Return (x, y) of the center of cell containing provided text 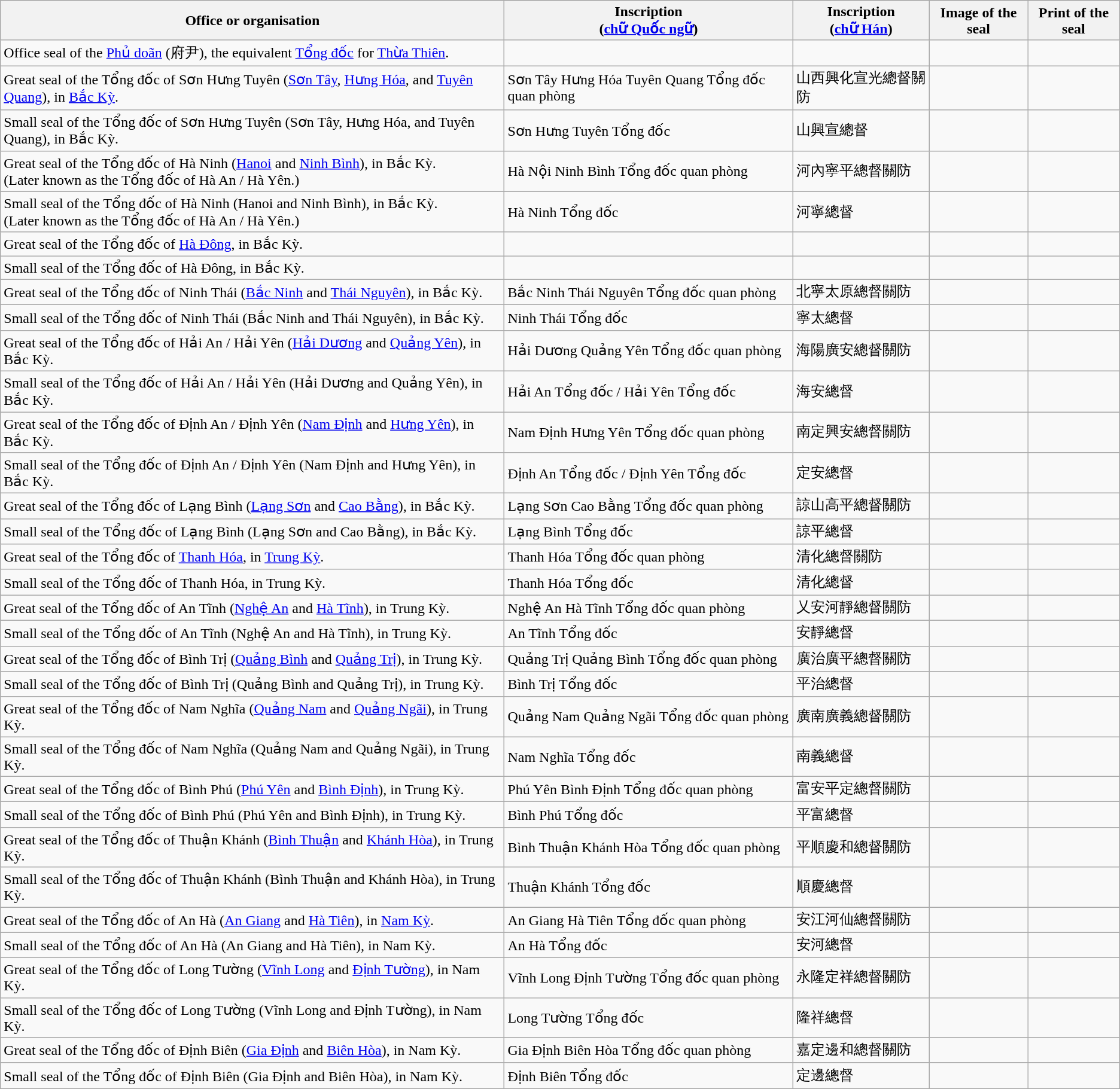
山西興化宣光總督關防 (861, 88)
廣治廣平總督關防 (861, 659)
河寧總督 (861, 212)
Great seal of the Tổng đốc of Thuận Khánh (Bình Thuận and Khánh Hòa), in Trung Kỳ. (252, 847)
寧太總督 (861, 318)
Hải Dương Quảng Yên Tổng đốc quan phòng (649, 350)
Great seal of the Tổng đốc of Bình Phú (Phú Yên and Bình Định), in Trung Kỳ. (252, 789)
Sơn Hưng Tuyên Tổng đốc (649, 130)
山興宣總督 (861, 130)
南定興安總督關防 (861, 432)
定邊總督 (861, 1075)
平富總督 (861, 815)
Inscription(chữ Hán) (861, 20)
Print of the seal (1074, 20)
嘉定邊和總督關防 (861, 1050)
An Tĩnh Tổng đốc (649, 633)
Great seal of the Tổng đốc of Sơn Hưng Tuyên (Sơn Tây, Hưng Hóa, and Tuyên Quang), in Bắc Kỳ. (252, 88)
定安總督 (861, 473)
南義總督 (861, 757)
Small seal of the Tổng đốc of Định Biên (Gia Định and Biên Hòa), in Nam Kỳ. (252, 1075)
安江河仙總督關防 (861, 920)
Bình Phú Tổng đốc (649, 815)
Hải An Tổng đốc / Hải Yên Tổng đốc (649, 391)
Bình Thuận Khánh Hòa Tổng đốc quan phòng (649, 847)
乂安河靜總督關防 (861, 608)
清化總督 (861, 582)
富安平定總督關防 (861, 789)
Lạng Bình Tổng đốc (649, 531)
Lạng Sơn Cao Bằng Tổng đốc quan phòng (649, 506)
安靜總督 (861, 633)
Vĩnh Long Định Tường Tổng đốc quan phòng (649, 978)
Great seal of the Tổng đốc of Hà Đông, in Bắc Kỳ. (252, 244)
Great seal of the Tổng đốc of Lạng Bình (Lạng Sơn and Cao Bằng), in Bắc Kỳ. (252, 506)
Nam Nghĩa Tổng đốc (649, 757)
Great seal of the Tổng đốc of Ninh Thái (Bắc Ninh and Thái Nguyên), in Bắc Kỳ. (252, 292)
河內寧平總督關防 (861, 171)
Sơn Tây Hưng Hóa Tuyên Quang Tổng đốc quan phòng (649, 88)
Quảng Nam Quảng Ngãi Tổng đốc quan phòng (649, 716)
清化總督關防 (861, 557)
Small seal of the Tổng đốc of Hà Ninh (Hanoi and Ninh Bình), in Bắc Kỳ.(Later known as the Tổng đốc of Hà An / Hà Yên.) (252, 212)
Great seal of the Tổng đốc of Hải An / Hải Yên (Hải Dương and Quảng Yên), in Bắc Kỳ. (252, 350)
Image of the seal (978, 20)
Small seal of the Tổng đốc of An Hà (An Giang and Hà Tiên), in Nam Kỳ. (252, 945)
Long Tường Tổng đốc (649, 1018)
Great seal of the Tổng đốc of Hà Ninh (Hanoi and Ninh Bình), in Bắc Kỳ.(Later known as the Tổng đốc of Hà An / Hà Yên.) (252, 171)
Bình Trị Tổng đốc (649, 684)
Great seal of the Tổng đốc of Thanh Hóa, in Trung Kỳ. (252, 557)
Small seal of the Tổng đốc of Thanh Hóa, in Trung Kỳ. (252, 582)
Great seal of the Tổng đốc of Long Tường (Vĩnh Long and Định Tường), in Nam Kỳ. (252, 978)
Great seal of the Tổng đốc of Bình Trị (Quảng Bình and Quảng Trị), in Trung Kỳ. (252, 659)
Small seal of the Tổng đốc of Bình Phú (Phú Yên and Bình Định), in Trung Kỳ. (252, 815)
Small seal of the Tổng đốc of Định An / Định Yên (Nam Định and Hưng Yên), in Bắc Kỳ. (252, 473)
Quảng Trị Quảng Bình Tổng đốc quan phòng (649, 659)
Great seal of the Tổng đốc of Định Biên (Gia Định and Biên Hòa), in Nam Kỳ. (252, 1050)
Small seal of the Tổng đốc of Bình Trị (Quảng Bình and Quảng Trị), in Trung Kỳ. (252, 684)
Gia Định Biên Hòa Tổng đốc quan phòng (649, 1050)
Bắc Ninh Thái Nguyên Tổng đốc quan phòng (649, 292)
北寧太原總督關防 (861, 292)
Great seal of the Tổng đốc of An Tĩnh (Nghệ An and Hà Tĩnh), in Trung Kỳ. (252, 608)
Small seal of the Tổng đốc of Hà Đông, in Bắc Kỳ. (252, 268)
平治總督 (861, 684)
Small seal of the Tổng đốc of Thuận Khánh (Bình Thuận and Khánh Hòa), in Trung Kỳ. (252, 887)
Inscription(chữ Quốc ngữ) (649, 20)
Nghệ An Hà Tĩnh Tổng đốc quan phòng (649, 608)
廣南廣義總督關防 (861, 716)
Small seal of the Tổng đốc of Lạng Bình (Lạng Sơn and Cao Bằng), in Bắc Kỳ. (252, 531)
Small seal of the Tổng đốc of Nam Nghĩa (Quảng Nam and Quảng Ngãi), in Trung Kỳ. (252, 757)
諒山高平總督關防 (861, 506)
永隆定祥總督關防 (861, 978)
Office or organisation (252, 20)
Phú Yên Bình Định Tổng đốc quan phòng (649, 789)
Thuận Khánh Tổng đốc (649, 887)
Định Biên Tổng đốc (649, 1075)
Small seal of the Tổng đốc of Long Tường (Vĩnh Long and Định Tường), in Nam Kỳ. (252, 1018)
Ninh Thái Tổng đốc (649, 318)
隆祥總督 (861, 1018)
Nam Định Hưng Yên Tổng đốc quan phòng (649, 432)
海安總督 (861, 391)
Hà Nội Ninh Bình Tổng đốc quan phòng (649, 171)
Định An Tổng đốc / Định Yên Tổng đốc (649, 473)
Office seal of the Phủ doãn (府尹), the equivalent Tổng đốc for Thừa Thiên. (252, 53)
Hà Ninh Tổng đốc (649, 212)
平順慶和總督關防 (861, 847)
安河總督 (861, 945)
海陽廣安總督關防 (861, 350)
Small seal of the Tổng đốc of Sơn Hưng Tuyên (Sơn Tây, Hưng Hóa, and Tuyên Quang), in Bắc Kỳ. (252, 130)
Great seal of the Tổng đốc of Định An / Định Yên (Nam Định and Hưng Yên), in Bắc Kỳ. (252, 432)
Thanh Hóa Tổng đốc (649, 582)
Great seal of the Tổng đốc of Nam Nghĩa (Quảng Nam and Quảng Ngãi), in Trung Kỳ. (252, 716)
An Giang Hà Tiên Tổng đốc quan phòng (649, 920)
An Hà Tổng đốc (649, 945)
Thanh Hóa Tổng đốc quan phòng (649, 557)
Small seal of the Tổng đốc of An Tĩnh (Nghệ An and Hà Tĩnh), in Trung Kỳ. (252, 633)
諒平總督 (861, 531)
順慶總督 (861, 887)
Small seal of the Tổng đốc of Hải An / Hải Yên (Hải Dương and Quảng Yên), in Bắc Kỳ. (252, 391)
Small seal of the Tổng đốc of Ninh Thái (Bắc Ninh and Thái Nguyên), in Bắc Kỳ. (252, 318)
Great seal of the Tổng đốc of An Hà (An Giang and Hà Tiên), in Nam Kỳ. (252, 920)
